Provide the [x, y] coordinate of the cell's center where the given text is located.  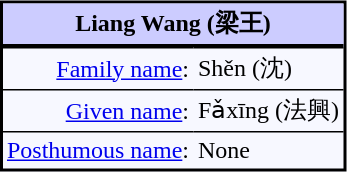
Liang Wang (梁王) [172, 26]
Fǎxīng (法興) [269, 110]
None [269, 150]
Posthumous name: [98, 150]
Given name: [98, 110]
Shěn (沈) [269, 68]
Family name: [98, 68]
